Search for the cell housing the specified text and yield its (x, y) center coordinate. 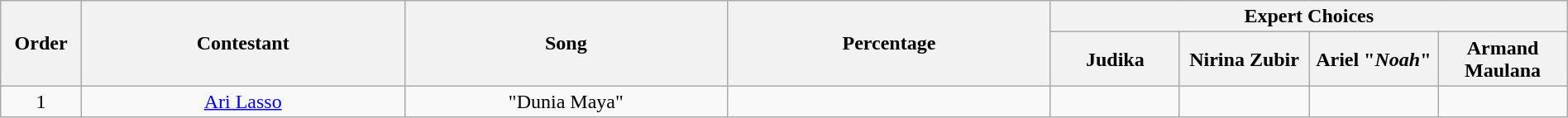
Expert Choices (1308, 17)
Armand Maulana (1503, 59)
Nirina Zubir (1244, 59)
Ariel "Noah" (1374, 59)
Percentage (890, 43)
1 (41, 101)
"Dunia Maya" (566, 101)
Judika (1115, 59)
Ari Lasso (243, 101)
Order (41, 43)
Song (566, 43)
Contestant (243, 43)
